Search for the cell housing the specified text and yield its [X, Y] center coordinate. 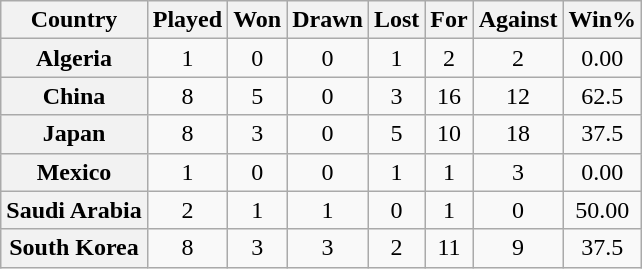
Saudi Arabia [74, 210]
9 [518, 248]
10 [449, 134]
For [449, 20]
Drawn [328, 20]
Played [187, 20]
12 [518, 96]
Won [258, 20]
50.00 [602, 210]
16 [449, 96]
Japan [74, 134]
Against [518, 20]
Lost [396, 20]
18 [518, 134]
Country [74, 20]
China [74, 96]
Win% [602, 20]
South Korea [74, 248]
11 [449, 248]
Mexico [74, 172]
62.5 [602, 96]
Algeria [74, 58]
